From the cell containing the given text, extract its center point as [X, Y] coordinate. 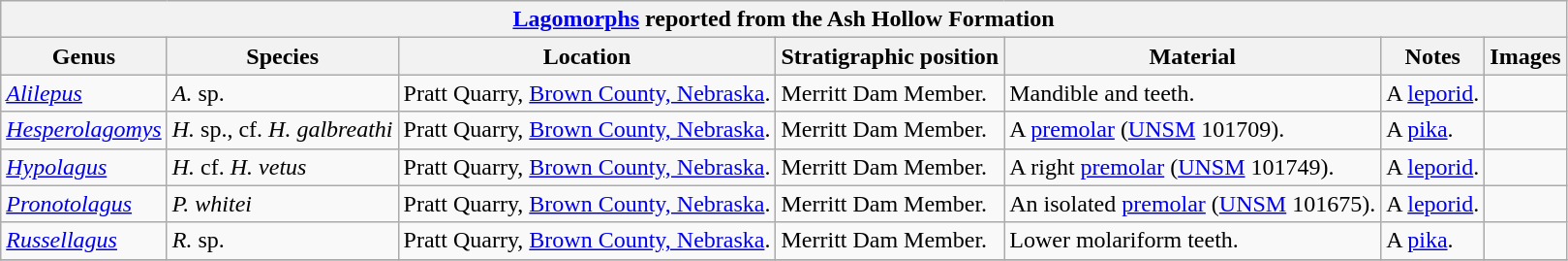
A. sp. [283, 93]
Lagomorphs reported from the Ash Hollow Formation [784, 19]
Lower molariform teeth. [1193, 241]
H. cf. H. vetus [283, 167]
Hypolagus [83, 167]
R. sp. [283, 241]
Pronotolagus [83, 204]
Mandible and teeth. [1193, 93]
Genus [83, 56]
H. sp., cf. H. galbreathi [283, 130]
Location [587, 56]
P. whitei [283, 204]
Hesperolagomys [83, 130]
A premolar (UNSM 101709). [1193, 130]
Images [1525, 56]
Material [1193, 56]
Species [283, 56]
Russellagus [83, 241]
Notes [1433, 56]
A right premolar (UNSM 101749). [1193, 167]
An isolated premolar (UNSM 101675). [1193, 204]
Alilepus [83, 93]
Stratigraphic position [890, 56]
